Determine the [x, y] coordinate at the center of the cell enclosing the given text.  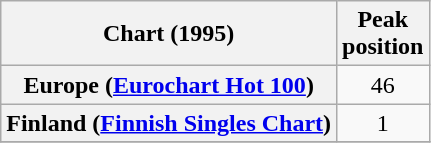
46 [383, 85]
Finland (Finnish Singles Chart) [169, 123]
Chart (1995) [169, 34]
Europe (Eurochart Hot 100) [169, 85]
Peakposition [383, 34]
1 [383, 123]
